Output the [x, y] coordinate of the center of the cell containing the given text.  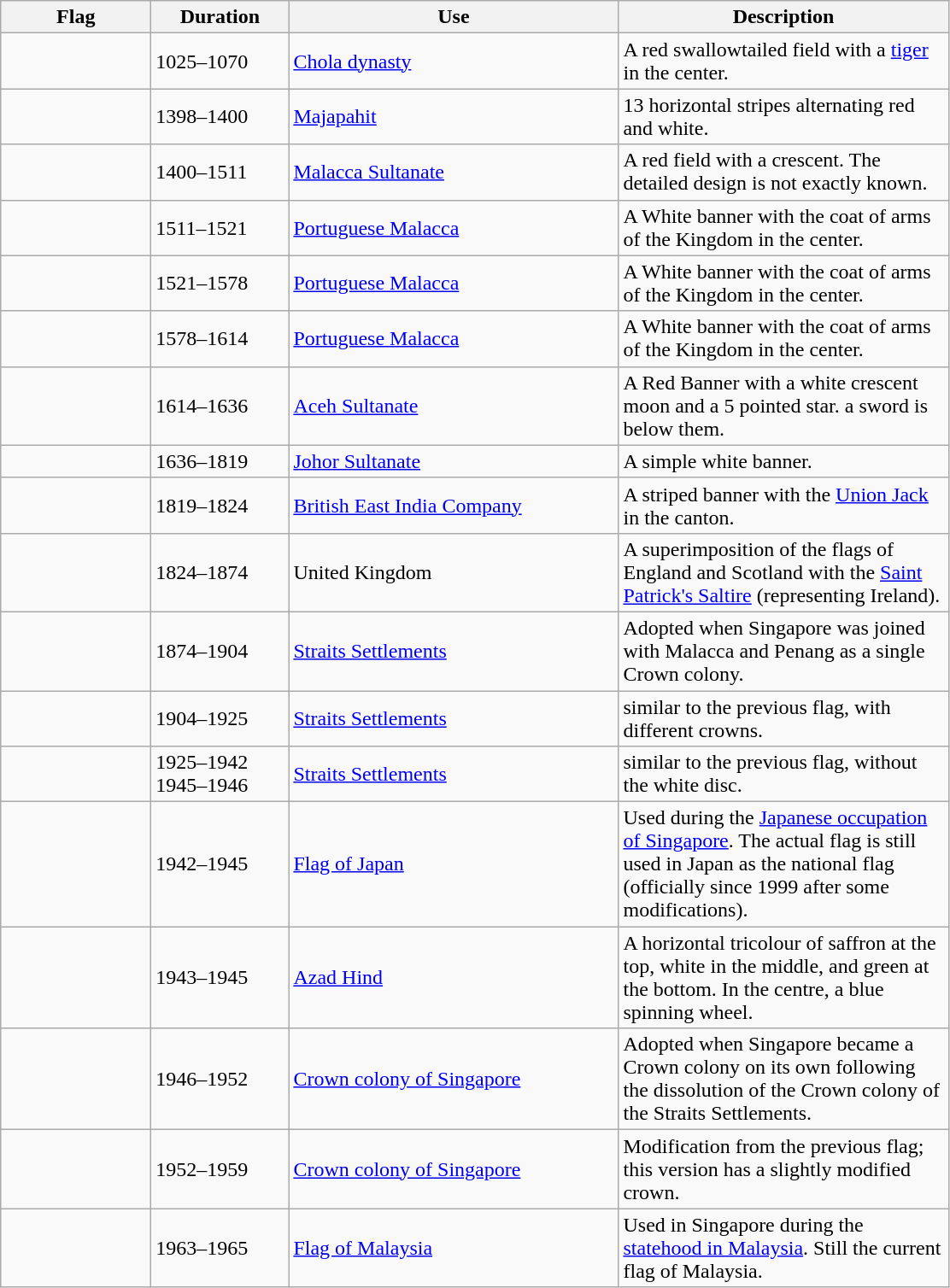
A red field with a crescent. The detailed design is not exactly known. [783, 173]
Flag of Malaysia [454, 1248]
1874–1904 [220, 651]
British East India Company [454, 506]
Adopted when Singapore became a Crown colony on its own following the dissolution of the Crown colony of the Straits Settlements. [783, 1080]
13 horizontal stripes alternating red and white. [783, 116]
Adopted when Singapore was joined with Malacca and Penang as a single Crown colony. [783, 651]
1925–19421945–1946 [220, 774]
1904–1925 [220, 717]
Majapahit [454, 116]
A red swallowtailed field with a tiger in the center. [783, 61]
A striped banner with the Union Jack in the canton. [783, 506]
1952–1959 [220, 1169]
1511–1521 [220, 227]
Use [454, 17]
A simple white banner. [783, 461]
Chola dynasty [454, 61]
1943–1945 [220, 977]
Duration [220, 17]
1025–1070 [220, 61]
Flag [76, 17]
A horizontal tricolour of saffron at the top, white in the middle, and green at the bottom. In the centre, a blue spinning wheel. [783, 977]
A superimposition of the flags of England and Scotland with the Saint Patrick's Saltire (representing Ireland). [783, 572]
Modification from the previous flag; this version has a slightly modified crown. [783, 1169]
A Red Banner with a white crescent moon and a 5 pointed star. a sword is below them. [783, 406]
Azad Hind [454, 977]
1636–1819 [220, 461]
similar to the previous flag, without the white disc. [783, 774]
1963–1965 [220, 1248]
1819–1824 [220, 506]
1614–1636 [220, 406]
United Kingdom [454, 572]
1578–1614 [220, 338]
Malacca Sultanate [454, 173]
Johor Sultanate [454, 461]
1942–1945 [220, 864]
Flag of Japan [454, 864]
1521–1578 [220, 284]
1398–1400 [220, 116]
Description [783, 17]
1946–1952 [220, 1080]
similar to the previous flag, with different crowns. [783, 717]
1824–1874 [220, 572]
Used in Singapore during the statehood in Malaysia. Still the current flag of Malaysia. [783, 1248]
1400–1511 [220, 173]
Aceh Sultanate [454, 406]
